Locate the cell with the specified text and output its [x, y] center coordinate. 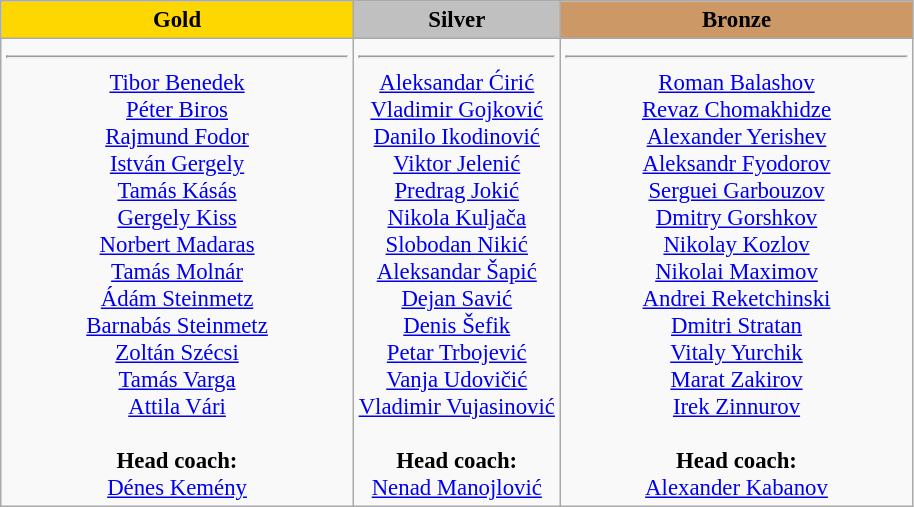
Gold [178, 20]
Silver [456, 20]
Bronze [736, 20]
